Determine the [X, Y] coordinate at the center of the cell enclosing the given text.  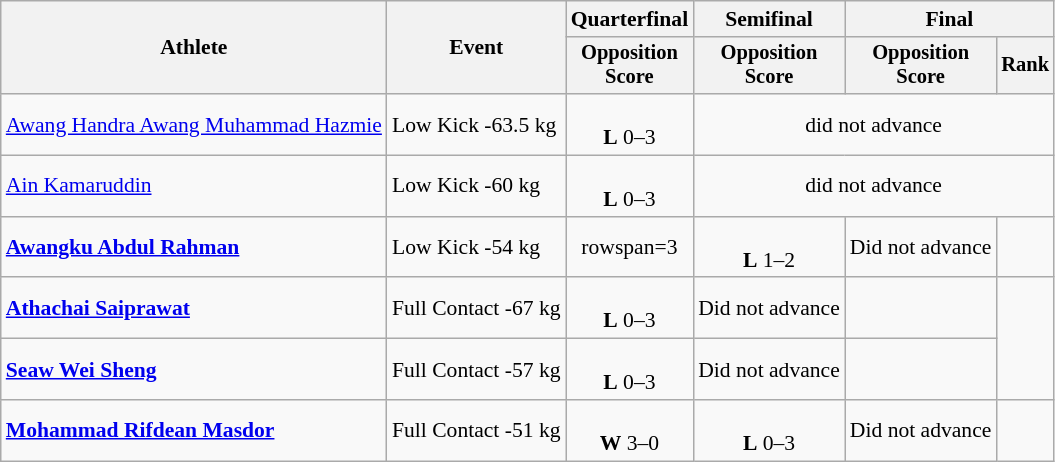
Athlete [194, 48]
Final [950, 19]
Mohammad Rifdean Masdor [194, 430]
rowspan=3 [630, 248]
W 3–0 [630, 430]
Full Contact -67 kg [476, 308]
L 1–2 [769, 248]
Event [476, 48]
Awang Handra Awang Muhammad Hazmie [194, 124]
Semifinal [769, 19]
Ain Kamaruddin [194, 186]
Quarterfinal [630, 19]
Awangku Abdul Rahman [194, 248]
Low Kick -60 kg [476, 186]
Low Kick -54 kg [476, 248]
Low Kick -63.5 kg [476, 124]
Full Contact -57 kg [476, 370]
Rank [1025, 66]
Full Contact -51 kg [476, 430]
Seaw Wei Sheng [194, 370]
Athachai Saiprawat [194, 308]
